Output the [x, y] coordinate of the center of the cell containing the given text.  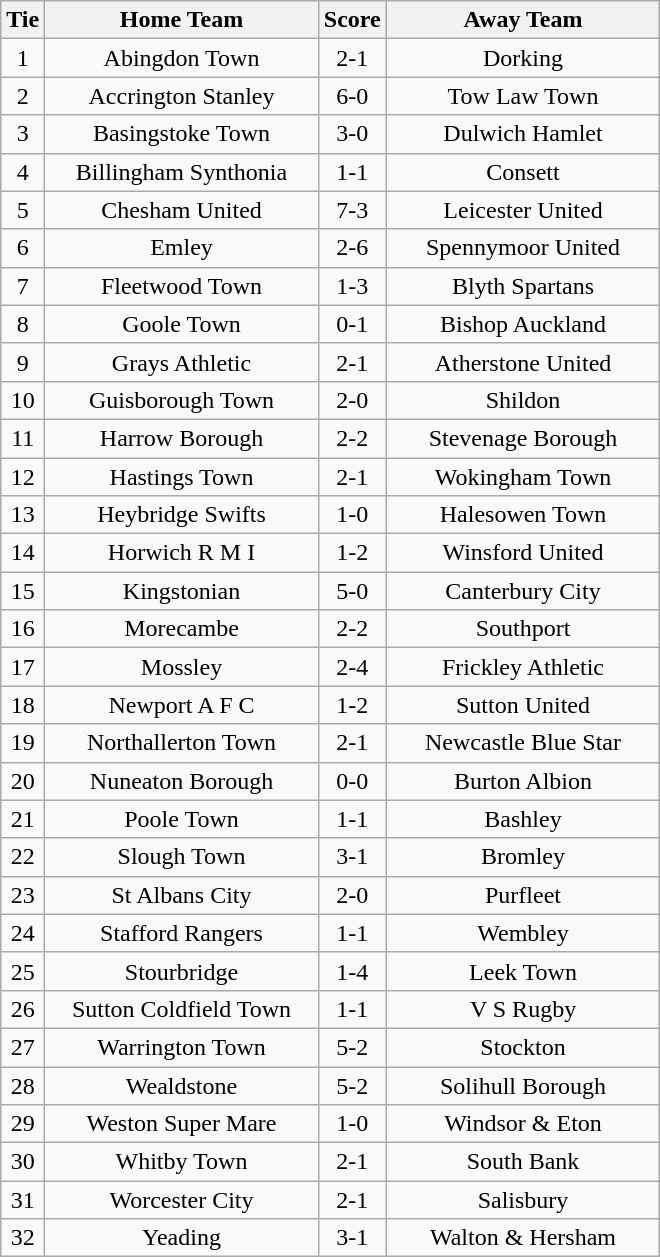
7 [23, 286]
Kingstonian [182, 591]
Canterbury City [523, 591]
10 [23, 400]
Emley [182, 248]
14 [23, 553]
17 [23, 667]
Newcastle Blue Star [523, 743]
Worcester City [182, 1200]
Guisborough Town [182, 400]
South Bank [523, 1162]
Purfleet [523, 895]
Winsford United [523, 553]
7-3 [352, 210]
Stockton [523, 1047]
20 [23, 781]
Accrington Stanley [182, 96]
Walton & Hersham [523, 1238]
Billingham Synthonia [182, 172]
Shildon [523, 400]
Basingstoke Town [182, 134]
Mossley [182, 667]
Away Team [523, 20]
1-3 [352, 286]
8 [23, 324]
Windsor & Eton [523, 1124]
4 [23, 172]
Chesham United [182, 210]
Burton Albion [523, 781]
28 [23, 1085]
32 [23, 1238]
Home Team [182, 20]
Slough Town [182, 857]
6-0 [352, 96]
26 [23, 1009]
Spennymoor United [523, 248]
Weston Super Mare [182, 1124]
22 [23, 857]
30 [23, 1162]
Halesowen Town [523, 515]
6 [23, 248]
19 [23, 743]
29 [23, 1124]
25 [23, 971]
0-0 [352, 781]
Southport [523, 629]
16 [23, 629]
0-1 [352, 324]
Bashley [523, 819]
24 [23, 933]
5 [23, 210]
Abingdon Town [182, 58]
Stevenage Borough [523, 438]
Dulwich Hamlet [523, 134]
Goole Town [182, 324]
13 [23, 515]
Hastings Town [182, 477]
Horwich R M I [182, 553]
2 [23, 96]
Whitby Town [182, 1162]
Consett [523, 172]
11 [23, 438]
Grays Athletic [182, 362]
Wokingham Town [523, 477]
31 [23, 1200]
Bromley [523, 857]
Sutton Coldfield Town [182, 1009]
Wealdstone [182, 1085]
Solihull Borough [523, 1085]
Dorking [523, 58]
5-0 [352, 591]
Bishop Auckland [523, 324]
Score [352, 20]
9 [23, 362]
Salisbury [523, 1200]
18 [23, 705]
St Albans City [182, 895]
2-6 [352, 248]
V S Rugby [523, 1009]
2-4 [352, 667]
Poole Town [182, 819]
3 [23, 134]
Wembley [523, 933]
Leek Town [523, 971]
Tie [23, 20]
3-0 [352, 134]
Newport A F C [182, 705]
Sutton United [523, 705]
Frickley Athletic [523, 667]
Harrow Borough [182, 438]
27 [23, 1047]
1-4 [352, 971]
Blyth Spartans [523, 286]
Morecambe [182, 629]
Leicester United [523, 210]
Yeading [182, 1238]
21 [23, 819]
Stafford Rangers [182, 933]
Stourbridge [182, 971]
12 [23, 477]
15 [23, 591]
Nuneaton Borough [182, 781]
Fleetwood Town [182, 286]
Warrington Town [182, 1047]
Heybridge Swifts [182, 515]
23 [23, 895]
Atherstone United [523, 362]
1 [23, 58]
Northallerton Town [182, 743]
Tow Law Town [523, 96]
